Detect which cell encompasses the target text, then output its (x, y) center coordinate. 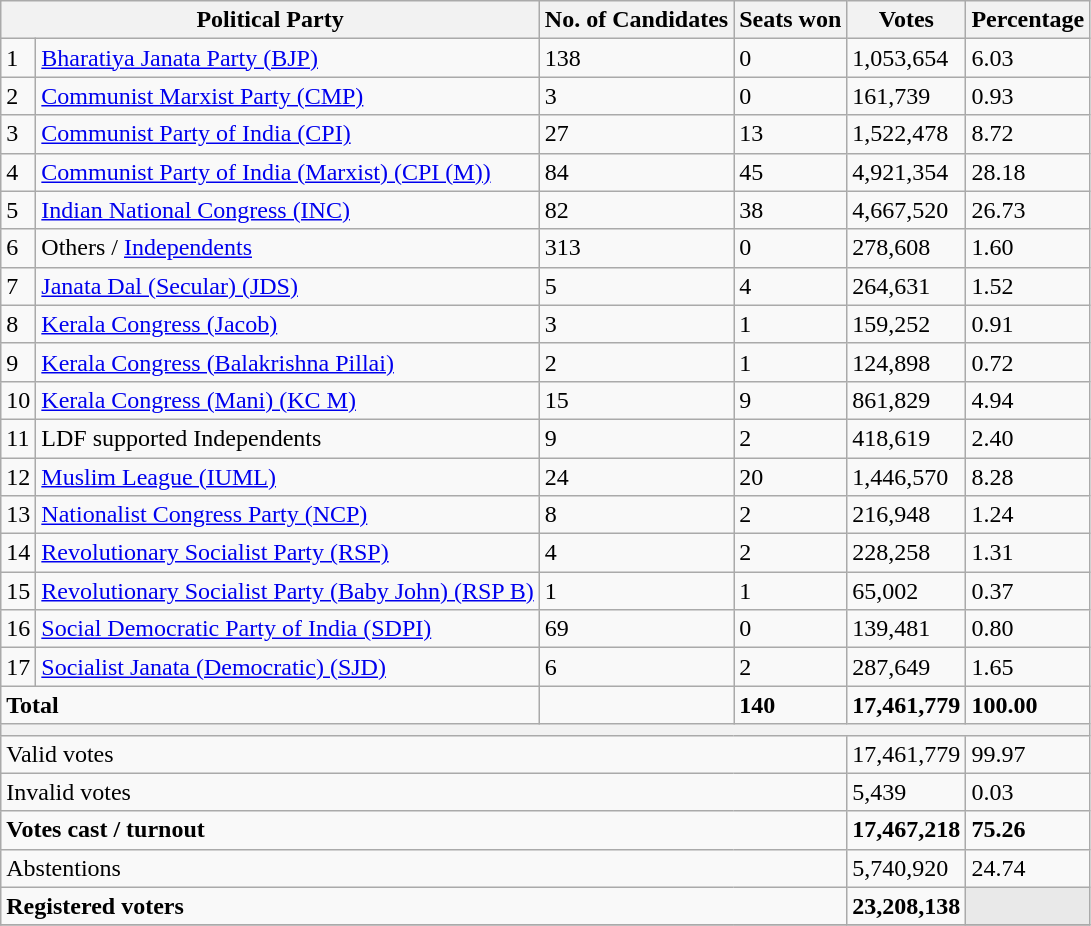
5,439 (906, 792)
1.24 (1028, 515)
138 (636, 58)
0.37 (1028, 591)
Votes cast / turnout (424, 830)
5,740,920 (906, 868)
100.00 (1028, 705)
Revolutionary Socialist Party (RSP) (288, 553)
Nationalist Congress Party (NCP) (288, 515)
38 (790, 210)
Invalid votes (424, 792)
99.97 (1028, 754)
17 (18, 667)
140 (790, 705)
287,649 (906, 667)
313 (636, 248)
26.73 (1028, 210)
Janata Dal (Secular) (JDS) (288, 286)
0.80 (1028, 629)
Communist Party of India (Marxist) (CPI (M)) (288, 172)
861,829 (906, 400)
Total (270, 705)
Communist Party of India (CPI) (288, 134)
65,002 (906, 591)
159,252 (906, 324)
Kerala Congress (Jacob) (288, 324)
Registered voters (424, 906)
45 (790, 172)
Kerala Congress (Balakrishna Pillai) (288, 362)
10 (18, 400)
4.94 (1028, 400)
6.03 (1028, 58)
216,948 (906, 515)
2.40 (1028, 438)
14 (18, 553)
Abstentions (424, 868)
1,522,478 (906, 134)
27 (636, 134)
0.93 (1028, 96)
Socialist Janata (Democratic) (SJD) (288, 667)
1.60 (1028, 248)
Indian National Congress (INC) (288, 210)
418,619 (906, 438)
82 (636, 210)
0.91 (1028, 324)
LDF supported Independents (288, 438)
84 (636, 172)
17,467,218 (906, 830)
1,053,654 (906, 58)
8.28 (1028, 477)
16 (18, 629)
75.26 (1028, 830)
124,898 (906, 362)
Valid votes (424, 754)
69 (636, 629)
1.31 (1028, 553)
24 (636, 477)
Social Democratic Party of India (SDPI) (288, 629)
8.72 (1028, 134)
228,258 (906, 553)
Others / Independents (288, 248)
278,608 (906, 248)
161,739 (906, 96)
Muslim League (IUML) (288, 477)
1.65 (1028, 667)
Seats won (790, 20)
No. of Candidates (636, 20)
1,446,570 (906, 477)
Votes (906, 20)
4,921,354 (906, 172)
11 (18, 438)
Percentage (1028, 20)
Communist Marxist Party (CMP) (288, 96)
264,631 (906, 286)
20 (790, 477)
Revolutionary Socialist Party (Baby John) (RSP B) (288, 591)
Political Party (270, 20)
0.03 (1028, 792)
7 (18, 286)
Kerala Congress (Mani) (KC M) (288, 400)
Bharatiya Janata Party (BJP) (288, 58)
1.52 (1028, 286)
23,208,138 (906, 906)
4,667,520 (906, 210)
24.74 (1028, 868)
28.18 (1028, 172)
0.72 (1028, 362)
139,481 (906, 629)
12 (18, 477)
